Return (x, y) of the center of cell containing provided text 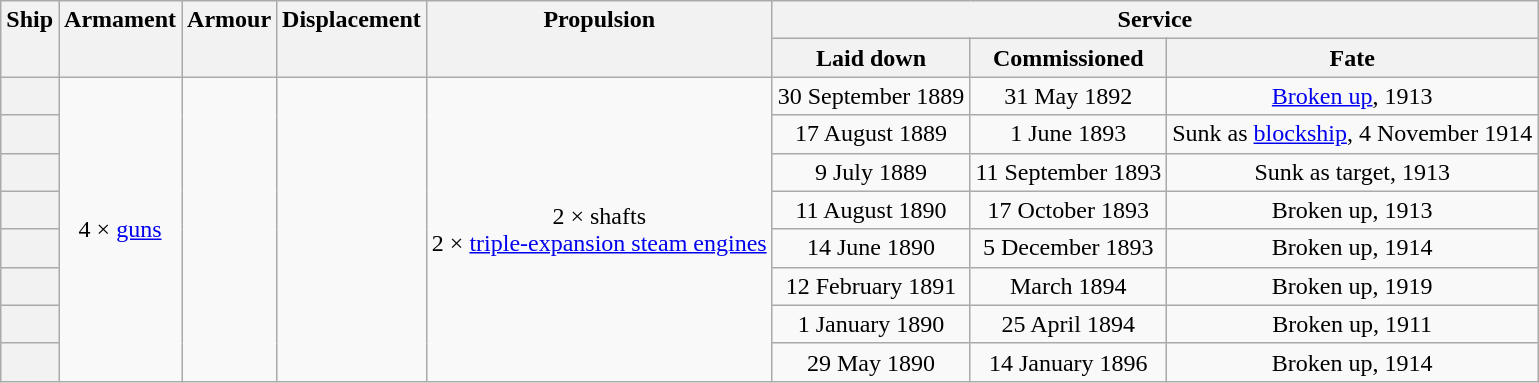
Armament (120, 39)
29 May 1890 (871, 362)
1 January 1890 (871, 324)
14 January 1896 (1068, 362)
9 July 1889 (871, 172)
1 June 1893 (1068, 134)
30 September 1889 (871, 96)
11 September 1893 (1068, 172)
31 May 1892 (1068, 96)
4 × guns (120, 229)
2 × shafts2 × triple-expansion steam engines (599, 229)
17 October 1893 (1068, 210)
March 1894 (1068, 286)
Broken up, 1919 (1352, 286)
25 April 1894 (1068, 324)
Propulsion (599, 39)
17 August 1889 (871, 134)
Laid down (871, 58)
Armour (230, 39)
14 June 1890 (871, 248)
12 February 1891 (871, 286)
5 December 1893 (1068, 248)
Broken up, 1911 (1352, 324)
Ship (30, 39)
Sunk as blockship, 4 November 1914 (1352, 134)
Fate (1352, 58)
11 August 1890 (871, 210)
Service (1155, 20)
Sunk as target, 1913 (1352, 172)
Displacement (352, 39)
Commissioned (1068, 58)
